Extract the [x, y] coordinate from the center of the cell holding the provided text.  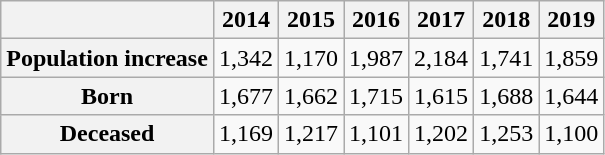
1,615 [442, 96]
1,253 [506, 134]
1,101 [376, 134]
1,987 [376, 58]
1,677 [246, 96]
2015 [310, 20]
1,741 [506, 58]
2018 [506, 20]
1,644 [572, 96]
1,100 [572, 134]
2,184 [442, 58]
2017 [442, 20]
2014 [246, 20]
1,715 [376, 96]
1,859 [572, 58]
1,342 [246, 58]
2019 [572, 20]
1,662 [310, 96]
2016 [376, 20]
1,217 [310, 134]
1,688 [506, 96]
1,169 [246, 134]
Deceased [108, 134]
Born [108, 96]
1,202 [442, 134]
1,170 [310, 58]
Population increase [108, 58]
